Extract the (X, Y) coordinate from the center of the cell holding the provided text.  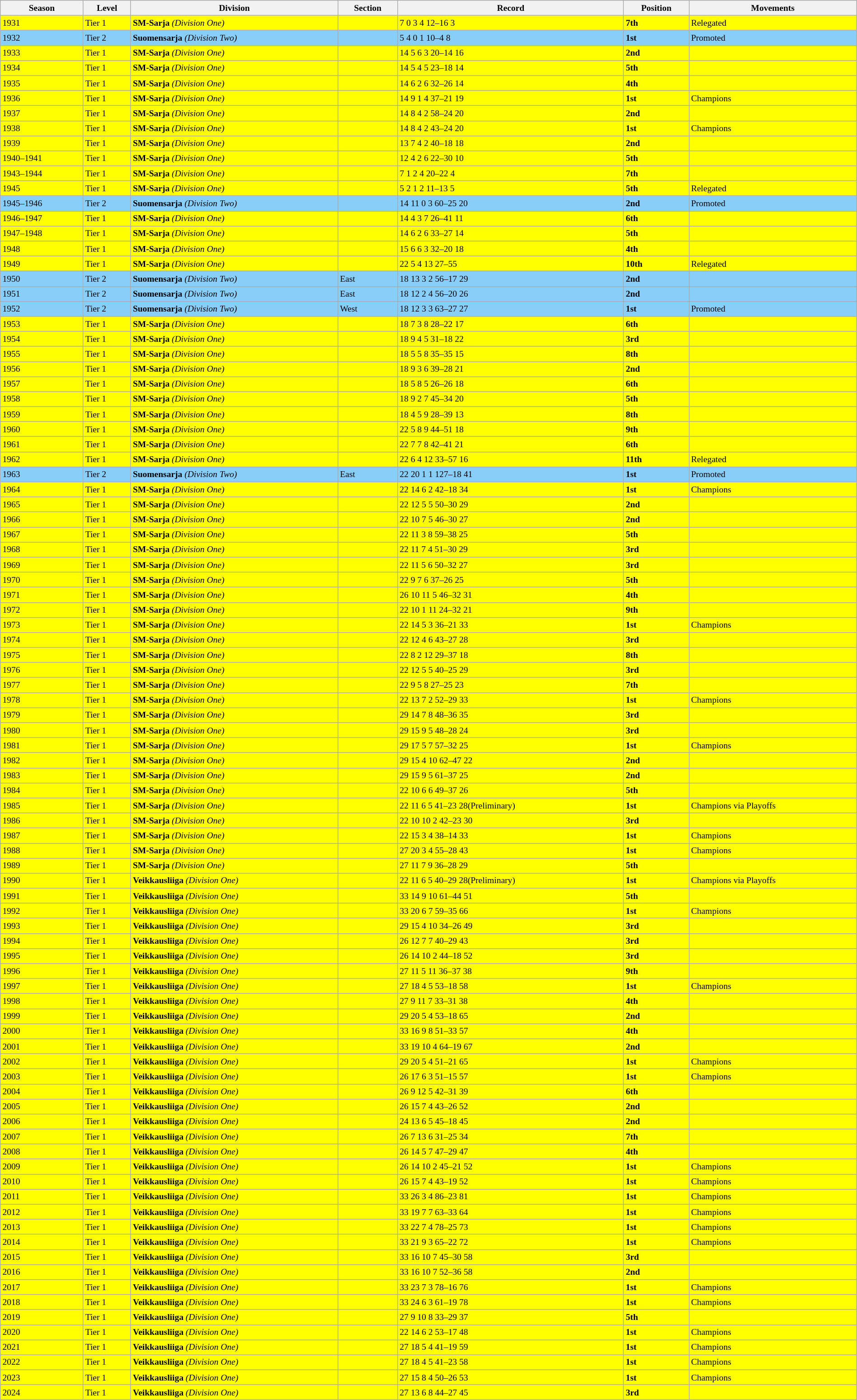
2020 (42, 1332)
29 15 9 5 61–37 25 (511, 775)
1943–1944 (42, 174)
1959 (42, 414)
22 14 6 2 42–18 34 (511, 489)
2003 (42, 1076)
18 13 3 2 56–17 29 (511, 279)
1960 (42, 430)
2008 (42, 1151)
1973 (42, 625)
26 14 10 2 45–21 52 (511, 1167)
1995 (42, 956)
1940–1941 (42, 158)
33 20 6 7 59–35 66 (511, 911)
1939 (42, 143)
2002 (42, 1061)
22 12 5 5 40–25 29 (511, 670)
1979 (42, 715)
18 7 3 8 28–22 17 (511, 324)
1932 (42, 38)
33 23 7 3 78–16 76 (511, 1287)
22 5 4 13 27–55 (511, 264)
18 9 3 6 39–28 21 (511, 369)
1992 (42, 911)
1947–1948 (42, 233)
14 11 0 3 60–25 20 (511, 203)
Season (42, 8)
10th (656, 264)
22 11 7 4 51–30 29 (511, 550)
1993 (42, 926)
2021 (42, 1348)
1938 (42, 128)
1997 (42, 986)
27 15 8 4 50–26 53 (511, 1377)
13 7 4 2 40–18 18 (511, 143)
33 16 9 8 51–33 57 (511, 1031)
27 18 4 5 53–18 58 (511, 986)
11th (656, 459)
1996 (42, 971)
22 11 3 8 59–38 25 (511, 534)
18 9 4 5 31–18 22 (511, 339)
27 20 3 4 55–28 43 (511, 850)
1963 (42, 474)
1933 (42, 53)
2000 (42, 1031)
22 12 4 6 43–27 28 (511, 640)
29 15 4 10 62–47 22 (511, 761)
1948 (42, 249)
22 11 5 6 50–32 27 (511, 564)
1981 (42, 745)
2006 (42, 1121)
14 6 2 6 32–26 14 (511, 83)
2024 (42, 1393)
22 11 6 5 41–23 28(Preliminary) (511, 806)
2007 (42, 1137)
1961 (42, 444)
29 17 5 7 57–32 25 (511, 745)
1976 (42, 670)
1956 (42, 369)
1985 (42, 806)
22 14 6 2 53–17 48 (511, 1332)
1954 (42, 339)
1982 (42, 761)
1988 (42, 850)
29 14 7 8 48–36 35 (511, 715)
1951 (42, 294)
2016 (42, 1272)
22 10 1 11 24–32 21 (511, 610)
22 5 8 9 44–51 18 (511, 430)
22 12 5 5 50–30 29 (511, 505)
14 6 2 6 33–27 14 (511, 233)
22 7 7 8 42–41 21 (511, 444)
18 4 5 9 28–39 13 (511, 414)
14 5 6 3 20–14 16 (511, 53)
1983 (42, 775)
1990 (42, 881)
27 18 5 4 41–19 59 (511, 1348)
22 6 4 12 33–57 16 (511, 459)
1945–1946 (42, 203)
1965 (42, 505)
29 15 4 10 34–26 49 (511, 926)
18 12 2 4 56–20 26 (511, 294)
22 11 6 5 40–29 28(Preliminary) (511, 881)
18 5 5 8 35–35 15 (511, 354)
1952 (42, 308)
1999 (42, 1017)
14 5 4 5 23–18 14 (511, 68)
2004 (42, 1092)
1968 (42, 550)
14 8 4 2 58–24 20 (511, 113)
1953 (42, 324)
5 4 0 1 10–4 8 (511, 38)
1964 (42, 489)
5 2 1 2 11–13 5 (511, 188)
1955 (42, 354)
26 12 7 7 40–29 43 (511, 941)
18 12 3 3 63–27 27 (511, 308)
18 9 2 7 45–34 20 (511, 399)
14 8 4 2 43–24 20 (511, 128)
1937 (42, 113)
2023 (42, 1377)
1949 (42, 264)
27 11 7 9 36–28 29 (511, 866)
1967 (42, 534)
1977 (42, 685)
33 16 10 7 52–36 58 (511, 1272)
15 6 6 3 32–20 18 (511, 249)
26 9 12 5 42–31 39 (511, 1092)
22 14 5 3 36–21 33 (511, 625)
7 0 3 4 12–16 3 (511, 23)
33 21 9 3 65–22 72 (511, 1242)
1945 (42, 188)
1984 (42, 790)
1989 (42, 866)
27 9 11 7 33–31 38 (511, 1001)
2015 (42, 1257)
2014 (42, 1242)
33 19 10 4 64–19 67 (511, 1046)
Movements (773, 8)
1987 (42, 836)
22 10 10 2 42–23 30 (511, 820)
2005 (42, 1106)
2018 (42, 1302)
2001 (42, 1046)
1991 (42, 895)
33 22 7 4 78–25 73 (511, 1227)
22 13 7 2 52–29 33 (511, 700)
1958 (42, 399)
22 15 3 4 38–14 33 (511, 836)
26 14 5 7 47–29 47 (511, 1151)
27 18 4 5 41–23 58 (511, 1362)
7 1 2 4 20–22 4 (511, 174)
1974 (42, 640)
14 9 1 4 37–21 19 (511, 98)
Level (107, 8)
22 10 7 5 46–30 27 (511, 519)
1957 (42, 384)
26 17 6 3 51–15 57 (511, 1076)
33 14 9 10 61–44 51 (511, 895)
26 15 7 4 43–26 52 (511, 1106)
14 4 3 7 26–41 11 (511, 219)
1936 (42, 98)
24 13 6 5 45–18 45 (511, 1121)
27 13 6 8 44–27 45 (511, 1393)
1986 (42, 820)
27 9 10 8 33–29 37 (511, 1317)
1975 (42, 655)
1980 (42, 730)
1969 (42, 564)
22 10 6 6 49–37 26 (511, 790)
2012 (42, 1212)
33 19 7 7 63–33 64 (511, 1212)
22 20 1 1 127–18 41 (511, 474)
1994 (42, 941)
1946–1947 (42, 219)
2019 (42, 1317)
26 10 11 5 46–32 31 (511, 595)
33 16 10 7 45–30 58 (511, 1257)
29 20 5 4 51–21 65 (511, 1061)
2011 (42, 1197)
29 20 5 4 53–18 65 (511, 1017)
1950 (42, 279)
2022 (42, 1362)
Section (368, 8)
Division (234, 8)
1978 (42, 700)
27 11 5 11 36–37 38 (511, 971)
33 24 6 3 61–19 78 (511, 1302)
1935 (42, 83)
Position (656, 8)
1970 (42, 580)
33 26 3 4 86–23 81 (511, 1197)
29 15 9 5 48–28 24 (511, 730)
22 9 5 8 27–25 23 (511, 685)
1934 (42, 68)
1971 (42, 595)
2013 (42, 1227)
Record (511, 8)
2009 (42, 1167)
26 7 13 6 31–25 34 (511, 1137)
26 15 7 4 43–19 52 (511, 1182)
1998 (42, 1001)
12 4 2 6 22–30 10 (511, 158)
18 5 8 5 26–26 18 (511, 384)
1962 (42, 459)
2010 (42, 1182)
West (368, 308)
1931 (42, 23)
2017 (42, 1287)
1966 (42, 519)
22 9 7 6 37–26 25 (511, 580)
1972 (42, 610)
26 14 10 2 44–18 52 (511, 956)
22 8 2 12 29–37 18 (511, 655)
